Return the [X, Y] coordinate for the center point of the cell that contains the specified text.  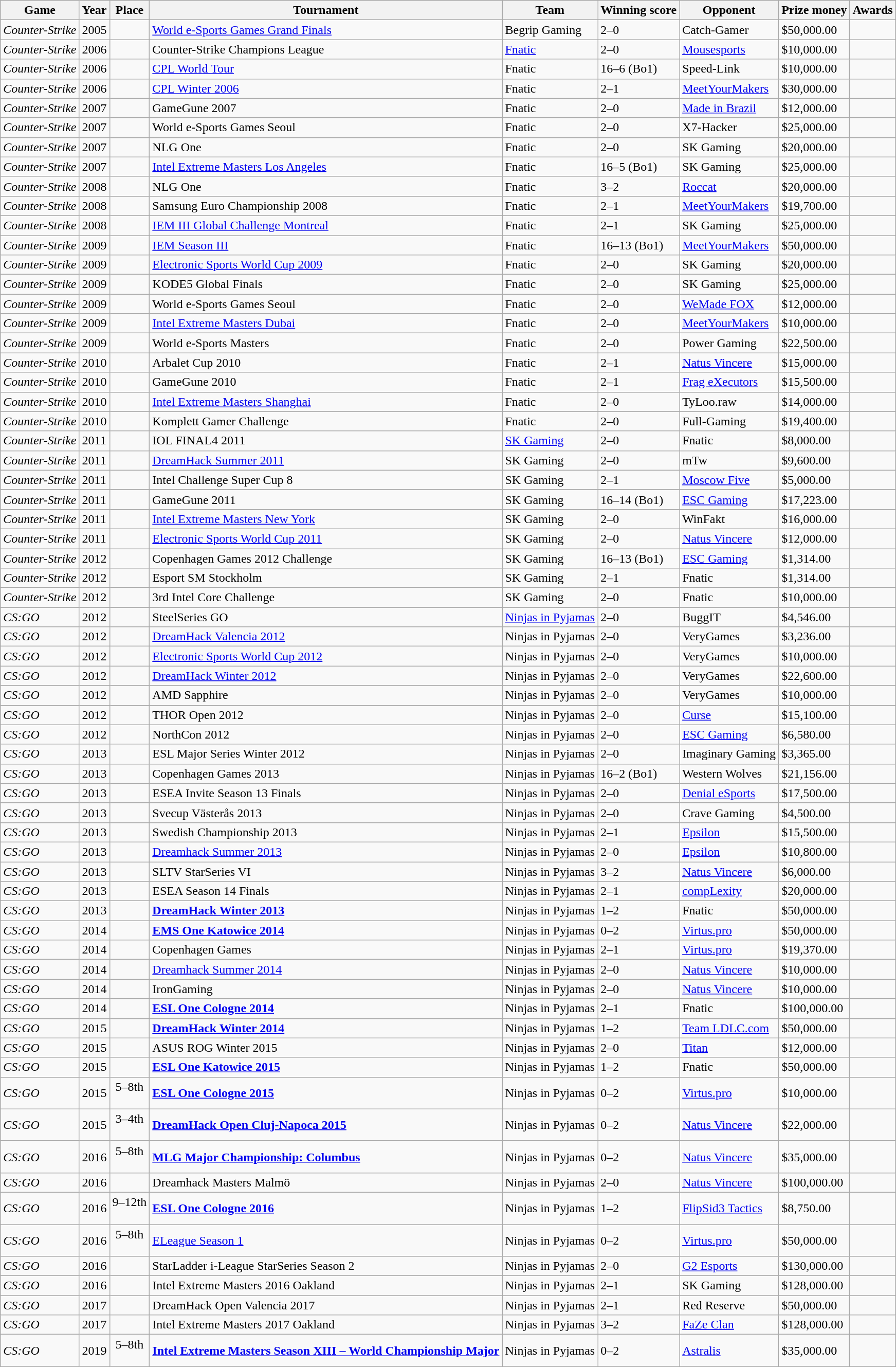
16–5 (Bo1) [638, 167]
CPL Winter 2006 [326, 88]
Catch-Gamer [729, 30]
16–6 (Bo1) [638, 69]
IOL FINAL4 2011 [326, 441]
Game [40, 10]
Crave Gaming [729, 813]
$3,236.00 [814, 637]
SteelSeries GO [326, 617]
$21,156.00 [814, 774]
Esport SM Stockholm [326, 578]
Intel Extreme Masters 2017 Oakland [326, 1325]
Copenhagen Games 2013 [326, 774]
$17,223.00 [814, 499]
Electronic Sports World Cup 2009 [326, 265]
compLexity [729, 891]
Mousesports [729, 49]
Place [130, 10]
3rd Intel Core Challenge [326, 598]
Counter-Strike Champions League [326, 49]
DreamHack Open Cluj-Napoca 2015 [326, 1125]
GameGune 2011 [326, 499]
Dreamhack Summer 2014 [326, 969]
ESL One Cologne 2016 [326, 1208]
Copenhagen Games 2012 Challenge [326, 558]
Winning score [638, 10]
Svecup Västerås 2013 [326, 813]
Electronic Sports World Cup 2012 [326, 656]
$8,000.00 [814, 441]
$22,500.00 [814, 343]
FaZe Clan [729, 1325]
16–14 (Bo1) [638, 499]
$15,000.00 [814, 363]
Power Gaming [729, 343]
$4,546.00 [814, 617]
Arbalet Cup 2010 [326, 363]
$19,400.00 [814, 421]
DreamHack Winter 2013 [326, 911]
TyLoo.raw [729, 402]
$17,500.00 [814, 793]
Moscow Five [729, 480]
DreamHack Summer 2011 [326, 460]
AMD Sapphire [326, 695]
DreamHack Valencia 2012 [326, 637]
ESL One Cologne 2014 [326, 1009]
$19,700.00 [814, 206]
Opponent [729, 10]
$6,000.00 [814, 872]
GameGune 2010 [326, 382]
ASUS ROG Winter 2015 [326, 1048]
G2 Esports [729, 1266]
Intel Extreme Masters Los Angeles [326, 167]
FlipSid3 Tactics [729, 1208]
DreamHack Winter 2012 [326, 676]
World e-Sports Games Grand Finals [326, 30]
$10,800.00 [814, 852]
CPL World Tour [326, 69]
Year [95, 10]
2005 [95, 30]
World e-Sports Masters [326, 343]
StarLadder i-League StarSeries Season 2 [326, 1266]
DreamHack Winter 2014 [326, 1028]
ESL Major Series Winter 2012 [326, 754]
Speed-Link [729, 69]
$15,100.00 [814, 715]
DreamHack Open Valencia 2017 [326, 1305]
SLTV StarSeries VI [326, 872]
ELeague Season 1 [326, 1240]
Imaginary Gaming [729, 754]
Team LDLC.com [729, 1028]
$22,600.00 [814, 676]
Prize money [814, 10]
ESEA Season 14 Finals [326, 891]
EMS One Katowice 2014 [326, 930]
KODE5 Global Finals [326, 284]
Intel Extreme Masters New York [326, 519]
Titan [729, 1048]
$22,000.00 [814, 1125]
Electronic Sports World Cup 2011 [326, 538]
NorthCon 2012 [326, 734]
GameGune 2007 [326, 108]
Awards [873, 10]
Made in Brazil [729, 108]
$130,000.00 [814, 1266]
Swedish Championship 2013 [326, 832]
Roccat [729, 186]
$14,000.00 [814, 402]
16–2 (Bo1) [638, 774]
Team [550, 10]
BuggIT [729, 617]
Dreamhack Masters Malmö [326, 1182]
Dreamhack Summer 2013 [326, 852]
ESL One Katowice 2015 [326, 1067]
Intel Extreme Masters Shanghai [326, 402]
Intel Extreme Masters Dubai [326, 323]
IronGaming [326, 989]
$19,370.00 [814, 950]
$4,500.00 [814, 813]
$16,000.00 [814, 519]
mTw [729, 460]
$8,750.00 [814, 1208]
Red Reserve [729, 1305]
ESL One Cologne 2015 [326, 1093]
Intel Challenge Super Cup 8 [326, 480]
Intel Extreme Masters Season XIII – World Championship Major [326, 1351]
$30,000.00 [814, 88]
Denial eSports [729, 793]
$5,000.00 [814, 480]
MLG Major Championship: Columbus [326, 1157]
ESEA Invite Season 13 Finals [326, 793]
$6,580.00 [814, 734]
WinFakt [729, 519]
Komplett Gamer Challenge [326, 421]
$9,600.00 [814, 460]
Tournament [326, 10]
Western Wolves [729, 774]
2019 [95, 1351]
Samsung Euro Championship 2008 [326, 206]
9–12th [130, 1208]
Curse [729, 715]
THOR Open 2012 [326, 715]
IEM III Global Challenge Montreal [326, 225]
X7-Hacker [729, 128]
WeMade FOX [729, 304]
Astralis [729, 1351]
Full-Gaming [729, 421]
IEM Season III [326, 245]
Frag eXecutors [729, 382]
3–4th [130, 1125]
Copenhagen Games [326, 950]
Intel Extreme Masters 2016 Oakland [326, 1286]
Begrip Gaming [550, 30]
$3,365.00 [814, 754]
